Capture the cell that displays the provided text and extract its [x, y] central coordinate. 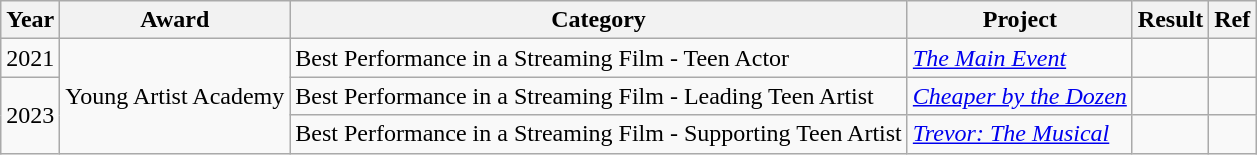
Project [1020, 20]
Award [175, 20]
Result [1170, 20]
Best Performance in a Streaming Film - Leading Teen Artist [599, 96]
Young Artist Academy [175, 96]
Best Performance in a Streaming Film - Teen Actor [599, 58]
2021 [30, 58]
Ref [1232, 20]
Best Performance in a Streaming Film - Supporting Teen Artist [599, 134]
Trevor: The Musical [1020, 134]
Year [30, 20]
Category [599, 20]
2023 [30, 115]
Cheaper by the Dozen [1020, 96]
The Main Event [1020, 58]
